Scan for the cell matching the given text and deliver its [X, Y] coordinate at center. 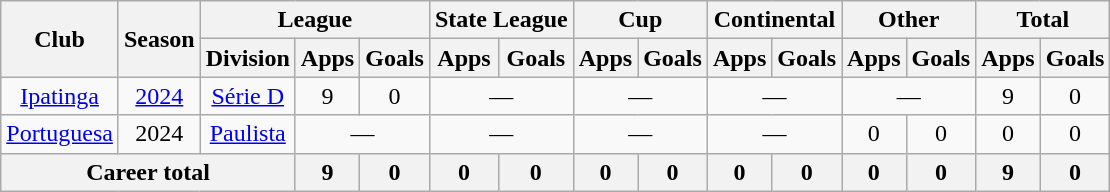
League [314, 20]
Club [60, 39]
Série D [248, 96]
Ipatinga [60, 96]
Season [159, 39]
Continental [774, 20]
Cup [640, 20]
Career total [148, 172]
Portuguesa [60, 134]
Paulista [248, 134]
Total [1043, 20]
State League [501, 20]
Other [909, 20]
Division [248, 58]
